Scan for the cell matching the given text and deliver its [x, y] coordinate at center. 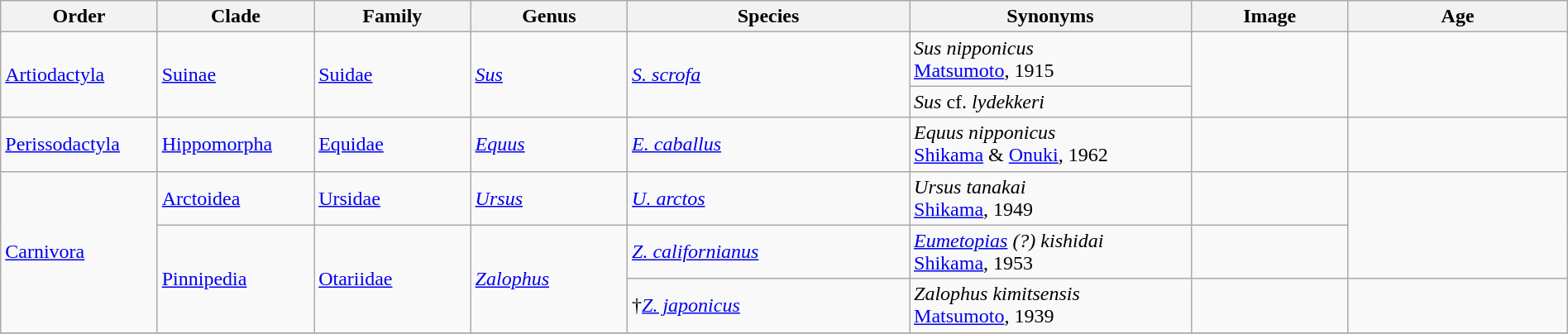
Carnivora [79, 251]
†Z. japonicus [769, 306]
Ursidae [392, 198]
Age [1457, 17]
S. scrofa [769, 74]
Ursus tanakaiShikama, 1949 [1050, 198]
Hippomorpha [235, 144]
U. arctos [769, 198]
Equidae [392, 144]
Equus [549, 144]
E. caballus [769, 144]
Z. californianus [769, 251]
Otariidae [392, 279]
Artiodactyla [79, 74]
Pinnipedia [235, 279]
Sus [549, 74]
Family [392, 17]
Sus cf. lydekkeri [1050, 102]
Suinae [235, 74]
Zalophus [549, 279]
Equus nipponicusShikama & Onuki, 1962 [1050, 144]
Synonyms [1050, 17]
Clade [235, 17]
Genus [549, 17]
Species [769, 17]
Zalophus kimitsensisMatsumoto, 1939 [1050, 306]
Ursus [549, 198]
Order [79, 17]
Image [1270, 17]
Suidae [392, 74]
Eumetopias (?) kishidaiShikama, 1953 [1050, 251]
Sus nipponicusMatsumoto, 1915 [1050, 60]
Perissodactyla [79, 144]
Arctoidea [235, 198]
